Search for the cell housing the specified text and yield its [X, Y] center coordinate. 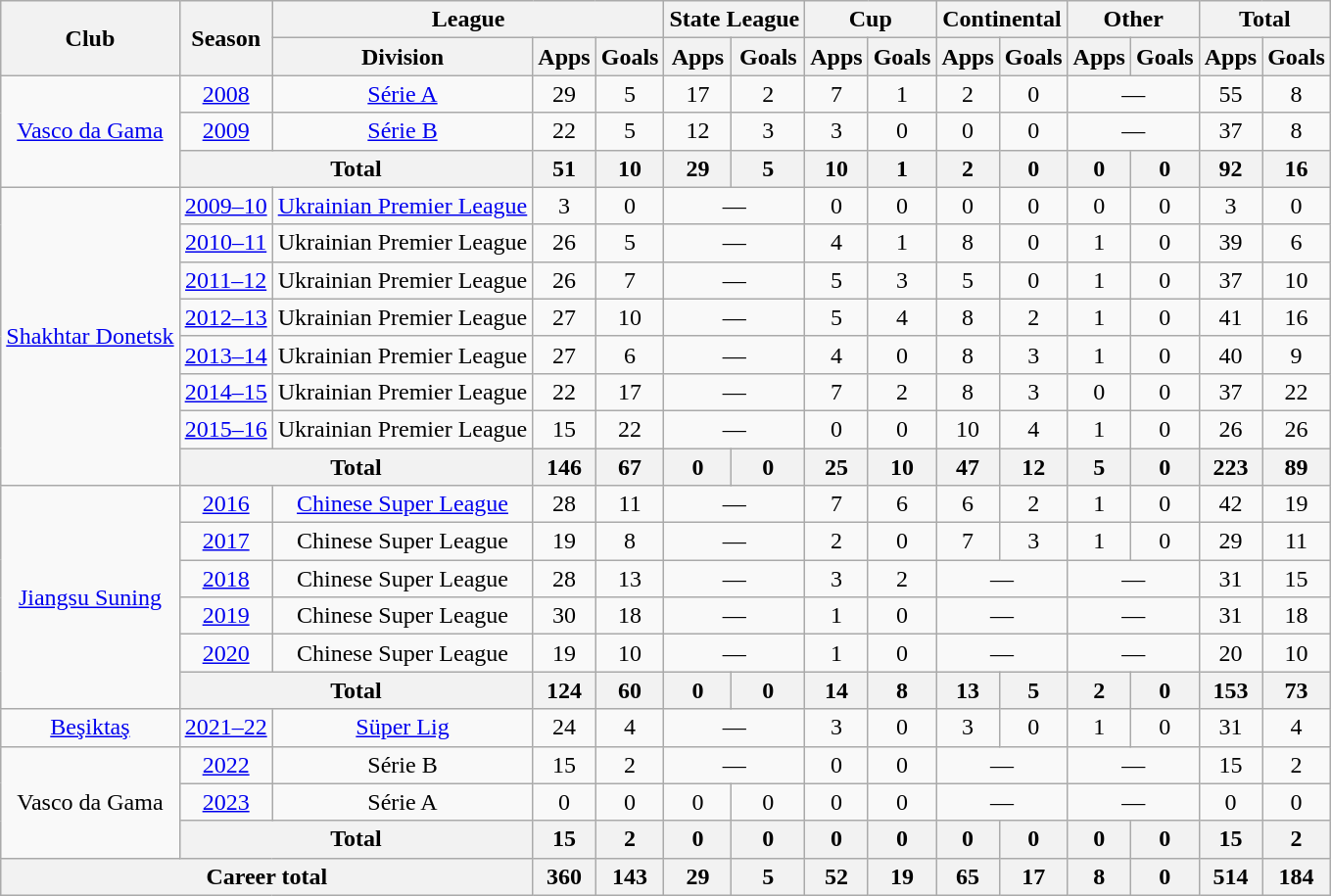
2015–16 [225, 429]
2021–22 [225, 728]
League [468, 20]
30 [564, 616]
14 [836, 690]
Other [1133, 20]
52 [836, 876]
184 [1297, 876]
2008 [225, 94]
51 [564, 168]
2009 [225, 131]
39 [1230, 243]
514 [1230, 876]
2022 [225, 765]
143 [630, 876]
24 [564, 728]
124 [564, 690]
2014–15 [225, 392]
2019 [225, 616]
Club [90, 38]
25 [836, 467]
Season [225, 38]
State League [735, 20]
55 [1230, 94]
89 [1297, 467]
223 [1230, 467]
Süper Lig [403, 728]
2011–12 [225, 280]
Beşiktaş [90, 728]
2017 [225, 542]
153 [1230, 690]
9 [1297, 354]
146 [564, 467]
2010–11 [225, 243]
Jiangsu Suning [90, 597]
Cup [871, 20]
Career total [266, 876]
67 [630, 467]
60 [630, 690]
40 [1230, 354]
2020 [225, 653]
73 [1297, 690]
Continental [1002, 20]
42 [1230, 504]
92 [1230, 168]
Shakhtar Donetsk [90, 336]
47 [968, 467]
2016 [225, 504]
360 [564, 876]
65 [968, 876]
Division [403, 57]
2009–10 [225, 206]
2023 [225, 802]
41 [1230, 317]
2018 [225, 579]
20 [1230, 653]
2012–13 [225, 317]
2013–14 [225, 354]
